Provide the [x, y] coordinate of the cell's center where the given text is located.  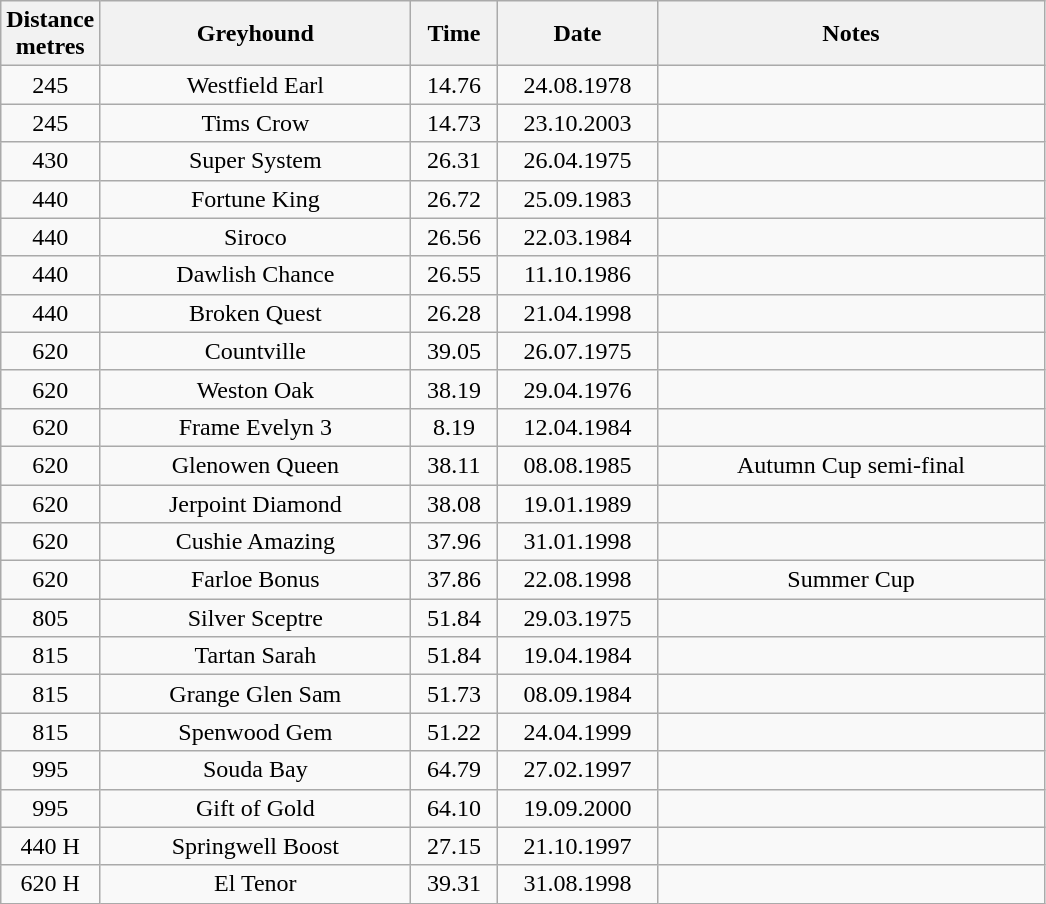
Siroco [256, 237]
29.04.1976 [578, 389]
Fortune King [256, 199]
8.19 [454, 427]
26.55 [454, 275]
Frame Evelyn 3 [256, 427]
El Tenor [256, 884]
31.08.1998 [578, 884]
Tartan Sarah [256, 656]
24.08.1978 [578, 85]
37.86 [454, 580]
51.22 [454, 732]
Grange Glen Sam [256, 694]
Souda Bay [256, 770]
Broken Quest [256, 313]
08.09.1984 [578, 694]
Weston Oak [256, 389]
51.73 [454, 694]
Date [578, 34]
14.73 [454, 123]
19.01.1989 [578, 503]
38.08 [454, 503]
Time [454, 34]
64.79 [454, 770]
27.15 [454, 846]
440 H [50, 846]
08.08.1985 [578, 465]
26.31 [454, 161]
22.03.1984 [578, 237]
39.05 [454, 351]
Silver Sceptre [256, 618]
24.04.1999 [578, 732]
Dawlish Chance [256, 275]
12.04.1984 [578, 427]
39.31 [454, 884]
11.10.1986 [578, 275]
26.04.1975 [578, 161]
Farloe Bonus [256, 580]
38.11 [454, 465]
620 H [50, 884]
37.96 [454, 542]
31.01.1998 [578, 542]
Spenwood Gem [256, 732]
Summer Cup [851, 580]
29.03.1975 [578, 618]
26.72 [454, 199]
26.07.1975 [578, 351]
Springwell Boost [256, 846]
64.10 [454, 808]
Notes [851, 34]
14.76 [454, 85]
25.09.1983 [578, 199]
Gift of Gold [256, 808]
Distance metres [50, 34]
23.10.2003 [578, 123]
21.10.1997 [578, 846]
21.04.1998 [578, 313]
26.56 [454, 237]
Super System [256, 161]
Cushie Amazing [256, 542]
27.02.1997 [578, 770]
Tims Crow [256, 123]
805 [50, 618]
26.28 [454, 313]
Autumn Cup semi-final [851, 465]
38.19 [454, 389]
Glenowen Queen [256, 465]
Jerpoint Diamond [256, 503]
Greyhound [256, 34]
22.08.1998 [578, 580]
19.04.1984 [578, 656]
19.09.2000 [578, 808]
Westfield Earl [256, 85]
Countville [256, 351]
430 [50, 161]
